Output the [x, y] coordinate of the center of the cell containing the given text.  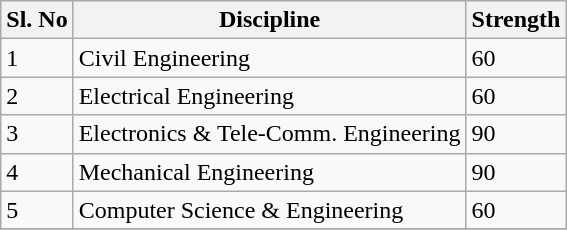
3 [37, 134]
Civil Engineering [270, 58]
Strength [516, 20]
5 [37, 210]
4 [37, 172]
2 [37, 96]
Electronics & Tele-Comm. Engineering [270, 134]
Electrical Engineering [270, 96]
Discipline [270, 20]
Mechanical Engineering [270, 172]
Computer Science & Engineering [270, 210]
1 [37, 58]
Sl. No [37, 20]
